Locate the cell with the specified text and output its (x, y) center coordinate. 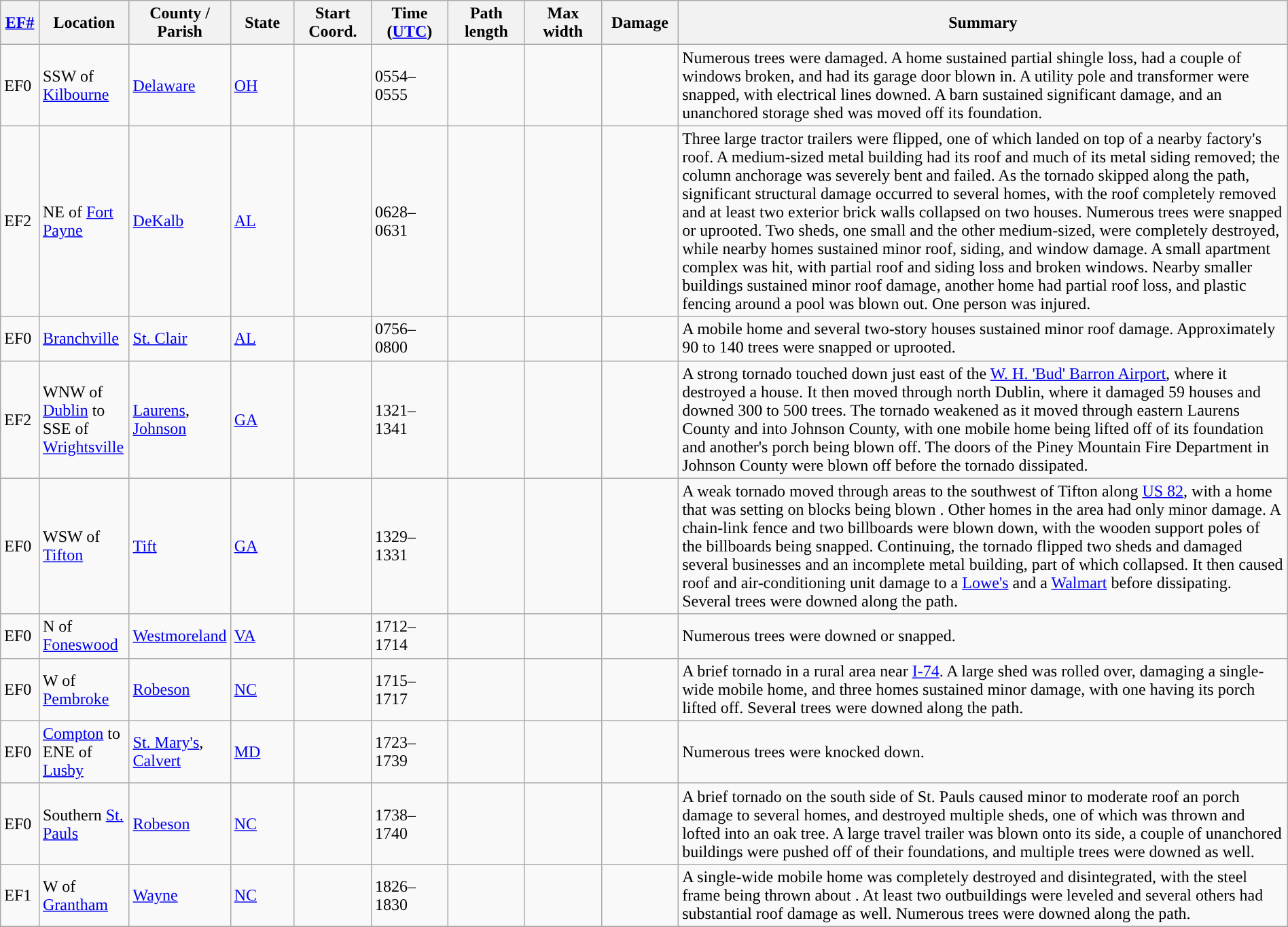
State (262, 23)
Path length (486, 23)
Damage (640, 23)
OH (262, 86)
1723–1739 (409, 752)
0756–0800 (409, 338)
St. Clair (179, 338)
W of Grantham (84, 895)
1329–1331 (409, 546)
1826–1830 (409, 895)
St. Mary's, Calvert (179, 752)
SSW of Kilbourne (84, 86)
1715–1717 (409, 689)
Delaware (179, 86)
Southern St. Pauls (84, 823)
Max width (562, 23)
Location (84, 23)
County / Parish (179, 23)
0628–0631 (409, 221)
EF1 (20, 895)
Westmoreland (179, 636)
Compton to ENE of Lusby (84, 752)
Start Coord. (333, 23)
Numerous trees were knocked down. (984, 752)
N of Foneswood (84, 636)
0554–0555 (409, 86)
MD (262, 752)
WSW of Tifton (84, 546)
Tift (179, 546)
1738–1740 (409, 823)
1712–1714 (409, 636)
Branchville (84, 338)
1321–1341 (409, 420)
A mobile home and several two-story houses sustained minor roof damage. Approximately 90 to 140 trees were snapped or uprooted. (984, 338)
W of Pembroke (84, 689)
VA (262, 636)
NE of Fort Payne (84, 221)
Laurens, Johnson (179, 420)
WNW of Dublin to SSE of Wrightsville (84, 420)
Time (UTC) (409, 23)
EF# (20, 23)
Summary (984, 23)
DeKalb (179, 221)
Numerous trees were downed or snapped. (984, 636)
Wayne (179, 895)
